From the cell containing the given text, extract its center point as [X, Y] coordinate. 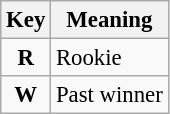
Past winner [110, 95]
R [26, 58]
Rookie [110, 58]
Meaning [110, 20]
Key [26, 20]
W [26, 95]
